Scan for the cell matching the given text and deliver its (X, Y) coordinate at center. 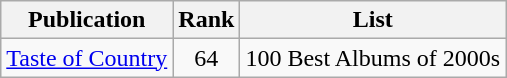
List (373, 20)
Taste of Country (87, 58)
Rank (206, 20)
64 (206, 58)
Publication (87, 20)
100 Best Albums of 2000s (373, 58)
